Determine the (X, Y) coordinate at the center of the cell enclosing the given text.  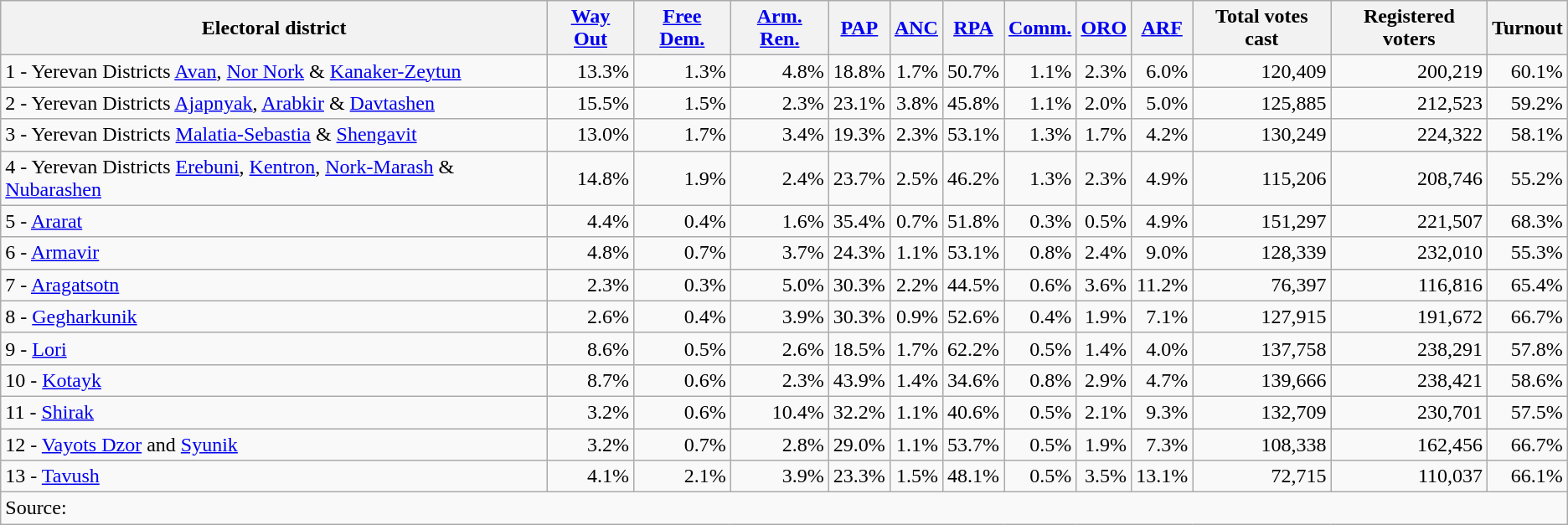
4.7% (1163, 380)
RPA (973, 28)
76,397 (1261, 285)
19.3% (859, 135)
13.1% (1163, 476)
PAP (859, 28)
24.3% (859, 253)
10.4% (779, 412)
200,219 (1409, 71)
162,456 (1409, 445)
45.8% (973, 103)
125,885 (1261, 103)
65.4% (1528, 285)
Electoral district (275, 28)
0.9% (916, 317)
29.0% (859, 445)
60.1% (1528, 71)
52.6% (973, 317)
14.8% (591, 178)
53.7% (973, 445)
221,507 (1409, 221)
Arm. Ren. (779, 28)
Free Dem. (682, 28)
108,338 (1261, 445)
4.4% (591, 221)
11 - Shirak (275, 412)
127,915 (1261, 317)
55.3% (1528, 253)
35.4% (859, 221)
3.4% (779, 135)
58.6% (1528, 380)
58.1% (1528, 135)
23.3% (859, 476)
110,037 (1409, 476)
208,746 (1409, 178)
Total votes cast (1261, 28)
6 - Armavir (275, 253)
212,523 (1409, 103)
62.2% (973, 348)
ARF (1163, 28)
2.9% (1104, 380)
Source: (784, 508)
132,709 (1261, 412)
191,672 (1409, 317)
48.1% (973, 476)
3.7% (779, 253)
23.1% (859, 103)
50.7% (973, 71)
46.2% (973, 178)
9.0% (1163, 253)
4.2% (1163, 135)
137,758 (1261, 348)
7.3% (1163, 445)
3.5% (1104, 476)
9 - Lori (275, 348)
2.0% (1104, 103)
Turnout (1528, 28)
4 - Yerevan Districts Erebuni, Kentron, Nork-Marash & Nubarashen (275, 178)
2.5% (916, 178)
238,291 (1409, 348)
8.6% (591, 348)
115,206 (1261, 178)
8.7% (591, 380)
3.8% (916, 103)
128,339 (1261, 253)
ORO (1104, 28)
44.5% (973, 285)
2.2% (916, 285)
224,322 (1409, 135)
57.8% (1528, 348)
6.0% (1163, 71)
Registered voters (1409, 28)
13 - Tavush (275, 476)
4.0% (1163, 348)
32.2% (859, 412)
9.3% (1163, 412)
ANC (916, 28)
238,421 (1409, 380)
43.9% (859, 380)
1 - Yerevan Districts Avan, Nor Nork & Kanaker-Zeytun (275, 71)
11.2% (1163, 285)
7 - Aragatsotn (275, 285)
139,666 (1261, 380)
Way Out (591, 28)
5 - Ararat (275, 221)
12 - Vayots Dzor and Syunik (275, 445)
18.5% (859, 348)
10 - Kotayk (275, 380)
151,297 (1261, 221)
59.2% (1528, 103)
1.6% (779, 221)
72,715 (1261, 476)
3 - Yerevan Districts Malatia-Sebastia & Shengavit (275, 135)
4.1% (591, 476)
68.3% (1528, 221)
7.1% (1163, 317)
55.2% (1528, 178)
51.8% (973, 221)
130,249 (1261, 135)
Comm. (1039, 28)
120,409 (1261, 71)
8 - Gegharkunik (275, 317)
23.7% (859, 178)
40.6% (973, 412)
2.8% (779, 445)
57.5% (1528, 412)
230,701 (1409, 412)
15.5% (591, 103)
2 - Yerevan Districts Ajapnyak, Arabkir & Davtashen (275, 103)
13.3% (591, 71)
116,816 (1409, 285)
66.1% (1528, 476)
232,010 (1409, 253)
34.6% (973, 380)
3.6% (1104, 285)
18.8% (859, 71)
13.0% (591, 135)
